Provide the [X, Y] coordinate of the cell's center where the given text is located.  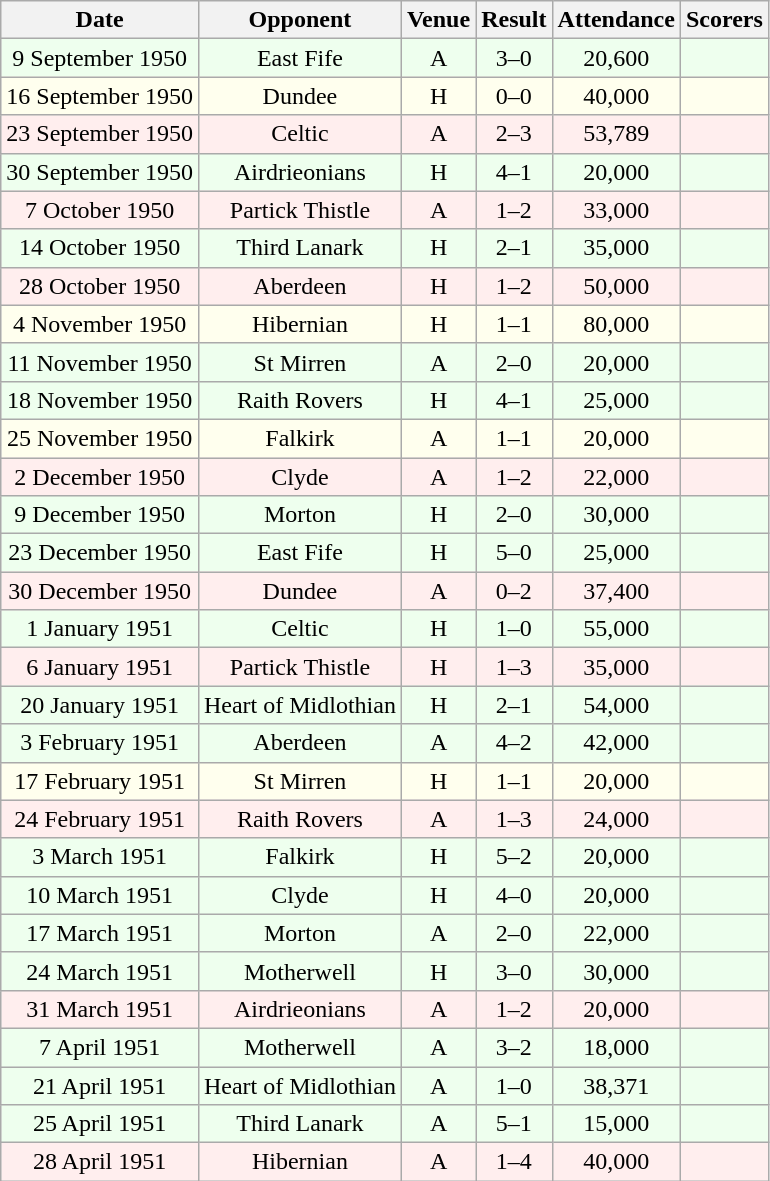
54,000 [616, 705]
0–0 [514, 96]
1–4 [514, 1162]
Scorers [724, 20]
18 November 1950 [100, 400]
0–2 [514, 591]
2–3 [514, 134]
30 December 1950 [100, 591]
37,400 [616, 591]
23 September 1950 [100, 134]
17 February 1951 [100, 781]
6 January 1951 [100, 667]
38,371 [616, 1085]
2 December 1950 [100, 477]
31 March 1951 [100, 1009]
14 October 1950 [100, 248]
23 December 1950 [100, 553]
25 November 1950 [100, 438]
4–0 [514, 895]
5–0 [514, 553]
50,000 [616, 286]
17 March 1951 [100, 933]
Opponent [300, 20]
4–2 [514, 743]
42,000 [616, 743]
5–1 [514, 1124]
Attendance [616, 20]
53,789 [616, 134]
7 April 1951 [100, 1047]
30 September 1950 [100, 172]
28 April 1951 [100, 1162]
15,000 [616, 1124]
10 March 1951 [100, 895]
3–2 [514, 1047]
Venue [438, 20]
33,000 [616, 210]
3 March 1951 [100, 857]
55,000 [616, 629]
Date [100, 20]
3 February 1951 [100, 743]
80,000 [616, 324]
4 November 1950 [100, 324]
5–2 [514, 857]
20,600 [616, 58]
24 March 1951 [100, 971]
28 October 1950 [100, 286]
25 April 1951 [100, 1124]
20 January 1951 [100, 705]
21 April 1951 [100, 1085]
11 November 1950 [100, 362]
16 September 1950 [100, 96]
24,000 [616, 819]
9 December 1950 [100, 515]
7 October 1950 [100, 210]
24 February 1951 [100, 819]
18,000 [616, 1047]
1 January 1951 [100, 629]
Result [514, 20]
9 September 1950 [100, 58]
